Locate the cell with the specified text and output its (X, Y) center coordinate. 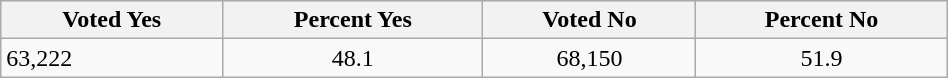
51.9 (822, 58)
Percent Yes (353, 20)
68,150 (590, 58)
Percent No (822, 20)
Voted No (590, 20)
Voted Yes (112, 20)
63,222 (112, 58)
48.1 (353, 58)
